Extract the (X, Y) coordinate from the center of the cell holding the provided text.  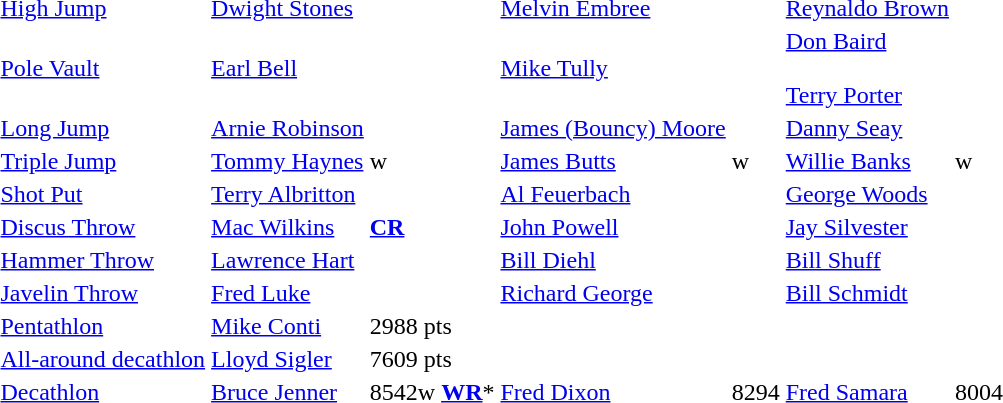
James Butts (613, 161)
Danny Seay (867, 128)
Mac Wilkins (288, 227)
CR (432, 227)
Lloyd Sigler (288, 359)
Lawrence Hart (288, 260)
Terry Albritton (288, 194)
Tommy Haynes (288, 161)
Jay Silvester (867, 227)
Al Feuerbach (613, 194)
George Woods (867, 194)
Bill Schmidt (867, 293)
Don BairdTerry Porter (867, 68)
Fred Luke (288, 293)
James (Bouncy) Moore (613, 128)
7609 pts (432, 359)
Earl Bell (288, 68)
Mike Tully (613, 68)
Bill Shuff (867, 260)
Willie Banks (867, 161)
John Powell (613, 227)
2988 pts (432, 326)
Bill Diehl (613, 260)
Arnie Robinson (288, 128)
Richard George (613, 293)
Mike Conti (288, 326)
